Capture the cell that displays the provided text and extract its (X, Y) central coordinate. 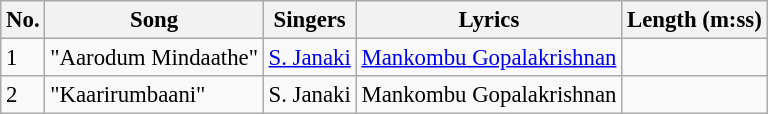
Singers (310, 20)
"Aarodum Mindaathe" (154, 58)
Length (m:ss) (694, 20)
No. (23, 20)
Lyrics (489, 20)
"Kaarirumbaani" (154, 95)
1 (23, 58)
2 (23, 95)
Song (154, 20)
